Locate the cell with the specified text and output its (x, y) center coordinate. 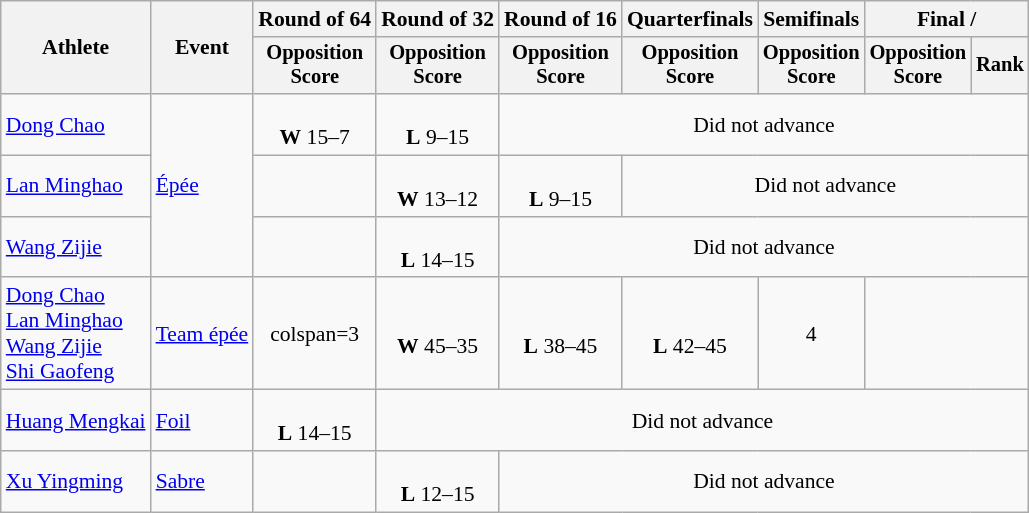
Rank (1000, 66)
Round of 32 (438, 19)
Event (202, 48)
Wang Zijie (76, 248)
W 45–35 (438, 334)
Round of 64 (314, 19)
4 (812, 334)
Épée (202, 186)
Semifinals (812, 19)
Team épée (202, 334)
Final / (947, 19)
Foil (202, 420)
L 12–15 (438, 482)
W 15–7 (314, 124)
Athlete (76, 48)
Quarterfinals (690, 19)
Round of 16 (560, 19)
L 42–45 (690, 334)
Xu Yingming (76, 482)
Lan Minghao (76, 186)
Sabre (202, 482)
Dong ChaoLan MinghaoWang ZijieShi Gaofeng (76, 334)
Dong Chao (76, 124)
L 38–45 (560, 334)
Huang Mengkai (76, 420)
colspan=3 (314, 334)
W 13–12 (438, 186)
